Provide the (X, Y) coordinate of the cell's center where the given text is located.  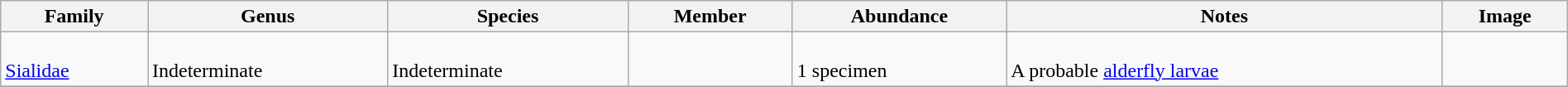
Species (508, 17)
Sialidae (74, 60)
Abundance (899, 17)
1 specimen (899, 60)
Member (710, 17)
Family (74, 17)
A probable alderfly larvae (1225, 60)
Image (1505, 17)
Genus (268, 17)
Notes (1225, 17)
